Provide the [X, Y] coordinate of the cell's center where the given text is located.  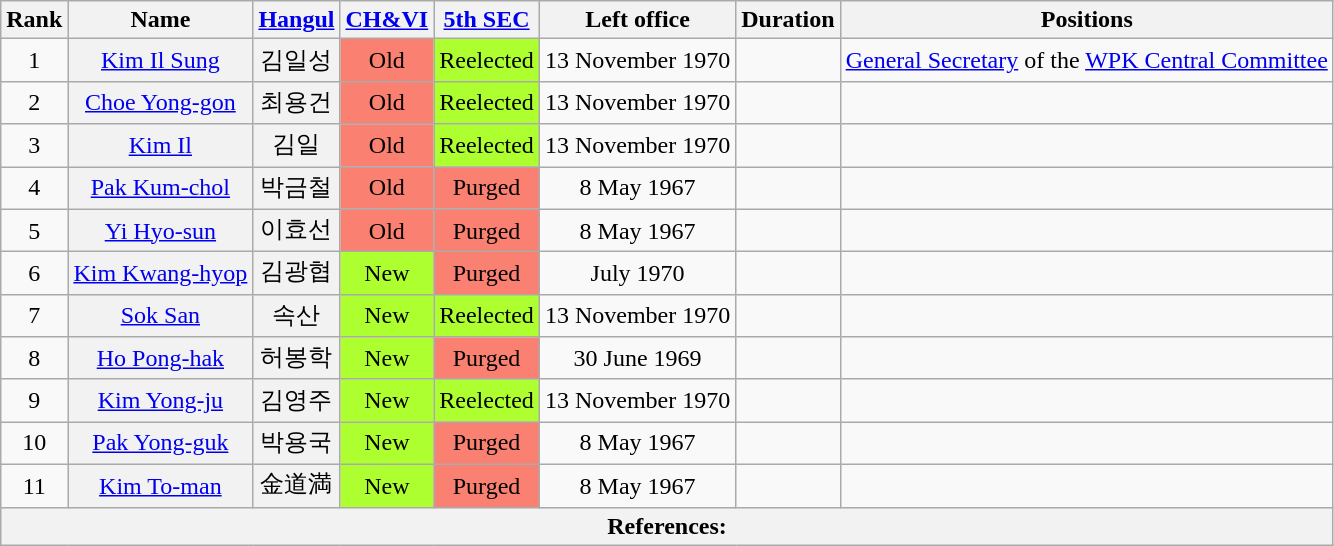
金道満 [296, 486]
4 [34, 188]
30 June 1969 [637, 358]
이효선 [296, 230]
Kim Il [160, 146]
김광협 [296, 274]
9 [34, 400]
5 [34, 230]
Choe Yong-gon [160, 102]
Kim Yong-ju [160, 400]
General Secretary of the WPK Central Committee [1086, 60]
Pak Kum-chol [160, 188]
Kim Kwang-hyop [160, 274]
김일성 [296, 60]
References: [668, 526]
Rank [34, 20]
Ho Pong-hak [160, 358]
박금철 [296, 188]
Yi Hyo-sun [160, 230]
Duration [788, 20]
허봉학 [296, 358]
CH&VI [387, 20]
6 [34, 274]
Hangul [296, 20]
July 1970 [637, 274]
1 [34, 60]
2 [34, 102]
Pak Yong-guk [160, 444]
7 [34, 316]
속산 [296, 316]
박용국 [296, 444]
Kim To-man [160, 486]
Positions [1086, 20]
Sok San [160, 316]
김영주 [296, 400]
8 [34, 358]
Name [160, 20]
김일 [296, 146]
11 [34, 486]
Kim Il Sung [160, 60]
Left office [637, 20]
5th SEC [487, 20]
3 [34, 146]
10 [34, 444]
최용건 [296, 102]
